Detect which cell encompasses the target text, then output its (X, Y) center coordinate. 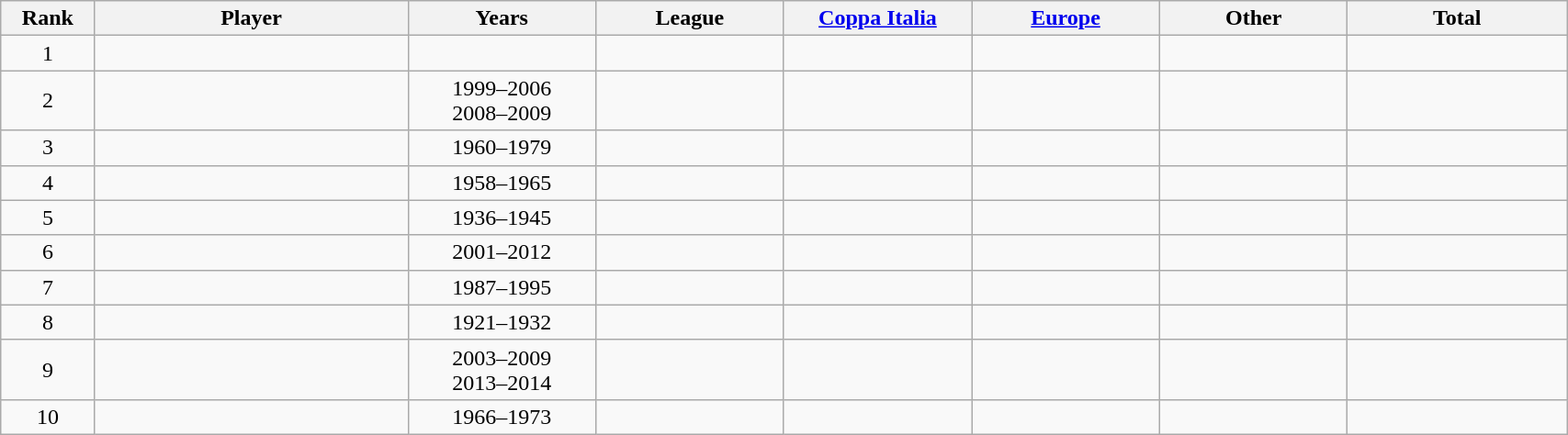
1960–1979 (502, 148)
2 (48, 101)
8 (48, 322)
Years (502, 18)
Total (1457, 18)
Player (252, 18)
1966–1973 (502, 417)
Europe (1066, 18)
Coppa Italia (878, 18)
1921–1932 (502, 322)
4 (48, 183)
10 (48, 417)
1958–1965 (502, 183)
9 (48, 369)
1987–1995 (502, 287)
2001–2012 (502, 252)
League (691, 18)
1936–1945 (502, 217)
6 (48, 252)
1 (48, 53)
Rank (48, 18)
5 (48, 217)
2003–20092013–2014 (502, 369)
1999–20062008–2009 (502, 101)
3 (48, 148)
7 (48, 287)
Other (1253, 18)
